For the text-containing cell, return its midpoint in [x, y] coordinate format. 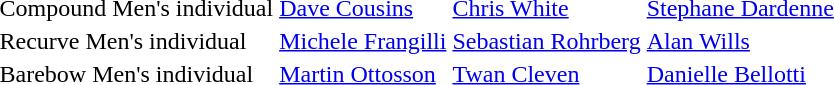
Michele Frangilli [363, 41]
Sebastian Rohrberg [546, 41]
